Detect which cell encompasses the target text, then output its (X, Y) center coordinate. 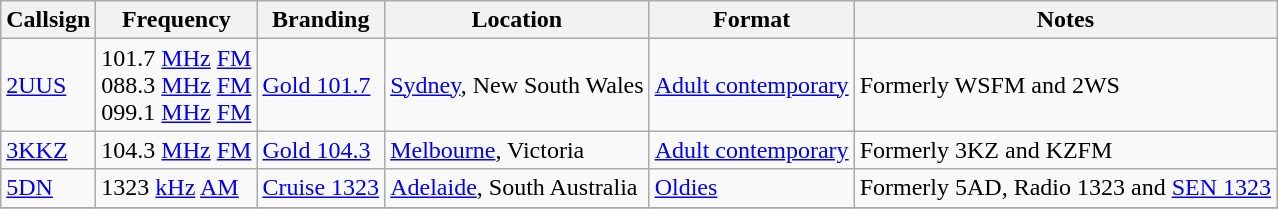
Oldies (752, 188)
Location (517, 20)
3KKZ (48, 150)
Adelaide, South Australia (517, 188)
Sydney, New South Wales (517, 85)
Frequency (176, 20)
Cruise 1323 (321, 188)
Format (752, 20)
1323 kHz AM (176, 188)
Formerly 5AD, Radio 1323 and SEN 1323 (1065, 188)
Gold 101.7 (321, 85)
2UUS (48, 85)
Formerly WSFM and 2WS (1065, 85)
Notes (1065, 20)
101.7 MHz FM088.3 MHz FM099.1 MHz FM (176, 85)
Branding (321, 20)
5DN (48, 188)
Gold 104.3 (321, 150)
Formerly 3KZ and KZFM (1065, 150)
Callsign (48, 20)
Melbourne, Victoria (517, 150)
104.3 MHz FM (176, 150)
